Search for the cell housing the specified text and yield its (X, Y) center coordinate. 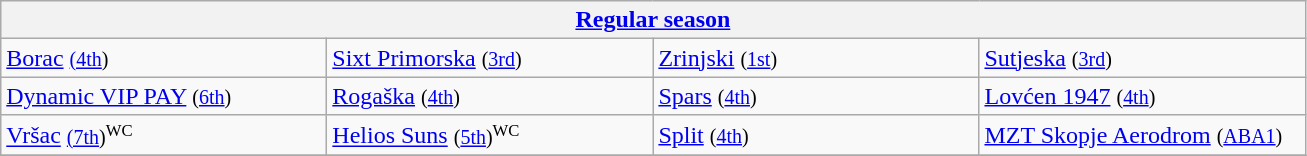
Split (4th) (816, 135)
Zrinjski (1st) (816, 58)
Vršac (7th)WC (164, 135)
Sixt Primorska (3rd) (490, 58)
Rogaška (4th) (490, 96)
Spars (4th) (816, 96)
Regular season (653, 20)
Helios Suns (5th)WC (490, 135)
MZT Skopje Aerodrom (ABA1) (1142, 135)
Sutjeska (3rd) (1142, 58)
Lovćen 1947 (4th) (1142, 96)
Dynamic VIP PAY (6th) (164, 96)
Borac (4th) (164, 58)
